Provide the (X, Y) coordinate of the cell's center where the given text is located.  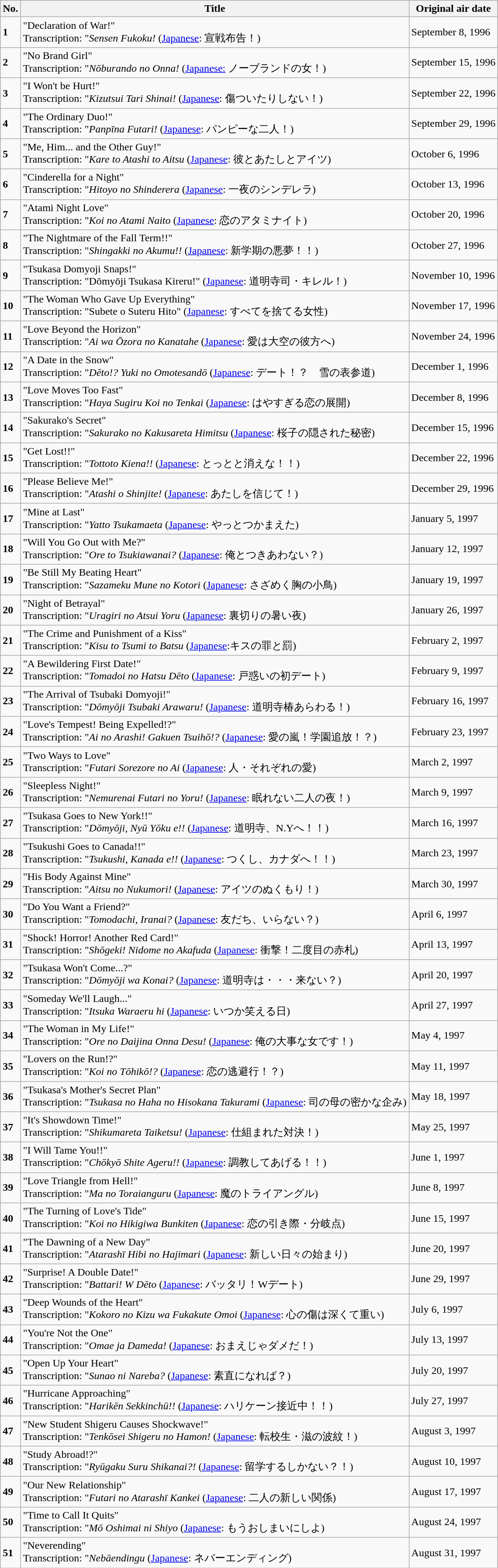
"The Woman in My Life!"Transcription: "Ore no Daijina Onna Desu! (Japanese: 俺の大事な女です！) (215, 1036)
"Sakurako's Secret"Transcription: "Sakurako no Kakusareta Himitsu (Japanese: 桜子の隠された秘密) (215, 428)
44 (10, 1340)
31 (10, 945)
"Tsukasa Domyoji Snaps!"Transcription: "Dōmyōji Tsukasa Kireru!" (Japanese: 道明寺司・キレル！) (215, 275)
"The Dawning of a New Day"Transcription: "Atarashī Hibi no Hajimari (Japanese: 新しい日々の始まり) (215, 1248)
"Shock! Horror! Another Red Card!"Transcription: "Shōgeki! Nidome no Akafuda (Japanese: 衝撃！二度目の赤札) (215, 945)
15 (10, 458)
35 (10, 1066)
"A Bewildering First Date!"Transcription: "Tomadoi no Hatsu Dēto (Japanese: 戸惑いの初デート) (215, 671)
6 (10, 184)
"Get Lost!!"Transcription: "Tottoto Kiena!! (Japanese: とっとと消えな！！) (215, 458)
August 10, 1997 (453, 1461)
"Neverending"Transcription: "Nebāendingu (Japanese: ネバーエンディング) (215, 1553)
"Be Still My Beating Heart"Transcription: "Sazameku Mune no Kotori (Japanese: さざめく胸の小鳥) (215, 580)
23 (10, 701)
47 (10, 1431)
No. (10, 9)
September 8, 1996 (453, 32)
"Atami Night Love"Transcription: "Koi no Atami Naito (Japanese: 恋のアタミナイト) (215, 215)
"I Will Tame You!!"Transcription: "Chōkyō Shite Ageru!! (Japanese: 調教してあげる！！) (215, 1158)
46 (10, 1401)
August 3, 1997 (453, 1431)
"The Nightmare of the Fall Term!!"Transcription: "Shingakki no Akumu!! (Japanese: 新学期の悪夢！！) (215, 245)
40 (10, 1218)
24 (10, 732)
"Surprise! A Double Date!"Transcription: "Battari! W Dēto (Japanese: バッタリ！Wデート) (215, 1279)
"The Turning of Love's Tide"Transcription: "Koi no Hikigiwa Bunkiten (Japanese: 恋の引き際・分岐点) (215, 1218)
9 (10, 275)
June 29, 1997 (453, 1279)
3 (10, 93)
4 (10, 124)
30 (10, 914)
"New Student Shigeru Causes Shockwave!"Transcription: "Tenkōsei Shigeru no Hamon! (Japanese: 転校生・滋の波紋！) (215, 1431)
"No Brand Girl"Transcription: "Nōburando no Onna! (Japanese: ノーブランドの女！) (215, 63)
"Cinderella for a Night"Transcription: "Hitoyo no Shinderera (Japanese: 一夜のシンデレラ) (215, 184)
February 23, 1997 (453, 732)
12 (10, 367)
January 26, 1997 (453, 610)
"The Woman Who Gave Up Everything"Transcription: "Subete o Suteru Hito" (Japanese: すべてを捨てる女性) (215, 306)
March 30, 1997 (453, 884)
"Night of Betrayal"Transcription: "Uragiri no Atsui Yoru (Japanese: 裏切りの暑い夜) (215, 610)
"Our New Relationship"Transcription: "Futari no Atarashī Kankei (Japanese: 二人の新しい関係) (215, 1492)
December 15, 1996 (453, 428)
14 (10, 428)
"Two Ways to Love"Transcription: "Futari Sorezore no Ai (Japanese: 人・それぞれの愛) (215, 762)
43 (10, 1309)
Title (215, 9)
July 6, 1997 (453, 1309)
51 (10, 1553)
"Someday We'll Laugh..."Transcription: "Itsuka Waraeru hi (Japanese: いつか笑える日) (215, 1005)
May 4, 1997 (453, 1036)
December 22, 1996 (453, 458)
"You're Not the One"Transcription: "Omae ja Dameda! (Japanese: おまえじゃダメだ！) (215, 1340)
March 16, 1997 (453, 823)
16 (10, 488)
29 (10, 884)
"Open Up Your Heart"Transcription: "Sunao ni Nareba? (Japanese: 素直になれば？) (215, 1370)
December 8, 1996 (453, 397)
37 (10, 1127)
"Study Abroad!?"Transcription: "Ryūgaku Suru Shikanai?! (Japanese: 留学するしかない？！) (215, 1461)
November 17, 1996 (453, 306)
"Love Moves Too Fast"Transcription: "Haya Sugiru Koi no Tenkai (Japanese: はやすぎる恋の展開) (215, 397)
August 31, 1997 (453, 1553)
April 6, 1997 (453, 914)
"It's Showdown Time!"Transcription: "Shikumareta Taiketsu! (Japanese: 仕組まれた対決！) (215, 1127)
"Please Believe Me!"Transcription: "Atashi o Shinjite! (Japanese: あたしを信じて！) (215, 488)
June 8, 1997 (453, 1188)
"Will You Go Out with Me?"Transcription: "Ore to Tsukiawanai? (Japanese: 俺とつきあわない？) (215, 549)
September 29, 1996 (453, 124)
"Tsukasa Goes to New York!!"Transcription: "Dōmyōji, Nyū Yōku e!! (Japanese: 道明寺、N.Yへ！！) (215, 823)
"Deep Wounds of the Heart"Transcription: "Kokoro no Kizu wa Fukakute Omoi (Japanese: 心の傷は深くて重い) (215, 1309)
February 2, 1997 (453, 640)
August 24, 1997 (453, 1522)
"Tsukasa Won't Come...?"Transcription: "Dōmyōji wa Konai? (Japanese: 道明寺は・・・来ない？) (215, 975)
"Mine at Last"Transcription: "Yatto Tsukamaeta (Japanese: やっとつかまえた) (215, 519)
"Declaration of War!"Transcription: "Sensen Fukoku! (Japanese: 宣戦布告！) (215, 32)
"Lovers on the Run!?"Transcription: "Koi no Tōhikō!? (Japanese: 恋の逃避行！？) (215, 1066)
April 20, 1997 (453, 975)
July 27, 1997 (453, 1401)
May 18, 1997 (453, 1097)
"Love's Tempest! Being Expelled!?"Transcription: "Ai no Arashi! Gakuen Tsuihō!? (Japanese: 愛の嵐！学園追放！？) (215, 732)
November 24, 1996 (453, 336)
"Me, Him... and the Other Guy!"Transcription: "Kare to Atashi to Aitsu (Japanese: 彼とあたしとアイツ) (215, 154)
December 29, 1996 (453, 488)
27 (10, 823)
February 16, 1997 (453, 701)
January 5, 1997 (453, 519)
50 (10, 1522)
48 (10, 1461)
2 (10, 63)
"Tsukasa's Mother's Secret Plan"Transcription: "Tsukasa no Haha no Hisokana Takurami (Japanese: 司の母の密かな企み) (215, 1097)
42 (10, 1279)
38 (10, 1158)
8 (10, 245)
Original air date (453, 9)
October 6, 1996 (453, 154)
June 20, 1997 (453, 1248)
"Hurricane Approaching"Transcription: "Harikēn Sekkinchū!! (Japanese: ハリケーン接近中！！) (215, 1401)
November 10, 1996 (453, 275)
March 9, 1997 (453, 793)
"Love Beyond the Horizon"Transcription: "Ai wa Ōzora no Kanatahe (Japanese: 愛は大空の彼方へ) (215, 336)
"His Body Against Mine"Transcription: "Aitsu no Nukumori! (Japanese: アイツのぬくもり！) (215, 884)
September 22, 1996 (453, 93)
June 15, 1997 (453, 1218)
February 9, 1997 (453, 671)
October 13, 1996 (453, 184)
June 1, 1997 (453, 1158)
April 13, 1997 (453, 945)
41 (10, 1248)
10 (10, 306)
September 15, 1996 (453, 63)
49 (10, 1492)
1 (10, 32)
5 (10, 154)
21 (10, 640)
"The Ordinary Duo!"Transcription: "Panpīna Futari! (Japanese: パンピーな二人！) (215, 124)
March 2, 1997 (453, 762)
October 27, 1996 (453, 245)
October 20, 1996 (453, 215)
July 13, 1997 (453, 1340)
July 20, 1997 (453, 1370)
January 12, 1997 (453, 549)
45 (10, 1370)
33 (10, 1005)
11 (10, 336)
"Time to Call It Quits"Transcription: "Mō Oshimai ni Shiyo (Japanese: もうおしまいにしよ) (215, 1522)
April 27, 1997 (453, 1005)
"Tsukushi Goes to Canada!!"Transcription: "Tsukushi, Kanada e!! (Japanese: つくし、カナダへ！！) (215, 853)
March 23, 1997 (453, 853)
"Sleepless Night!"Transcription: "Nemurenai Futari no Yoru! (Japanese: 眠れない二人の夜！) (215, 793)
May 25, 1997 (453, 1127)
19 (10, 580)
May 11, 1997 (453, 1066)
13 (10, 397)
December 1, 1996 (453, 367)
"Love Triangle from Hell!"Transcription: "Ma no Toraianguru (Japanese: 魔のトライアングル) (215, 1188)
20 (10, 610)
"I Won't be Hurt!"Transcription: "Kizutsui Tari Shinai! (Japanese: 傷ついたりしない！) (215, 93)
28 (10, 853)
"The Arrival of Tsubaki Domyoji!"Transcription: "Dōmyōji Tsubaki Arawaru! (Japanese: 道明寺椿あらわる！) (215, 701)
January 19, 1997 (453, 580)
34 (10, 1036)
17 (10, 519)
7 (10, 215)
39 (10, 1188)
32 (10, 975)
36 (10, 1097)
18 (10, 549)
26 (10, 793)
25 (10, 762)
"Do You Want a Friend?"Transcription: "Tomodachi, Iranai? (Japanese: 友だち、いらない？) (215, 914)
"A Date in the Snow"Transcription: "Dēto!? Yuki no Omotesandō (Japanese: デート！？ 雪の表参道) (215, 367)
"The Crime and Punishment of a Kiss"Transcription: "Kisu to Tsumi to Batsu (Japanese:キスの罪と罰) (215, 640)
22 (10, 671)
August 17, 1997 (453, 1492)
